Return (X, Y) of the center of cell containing provided text 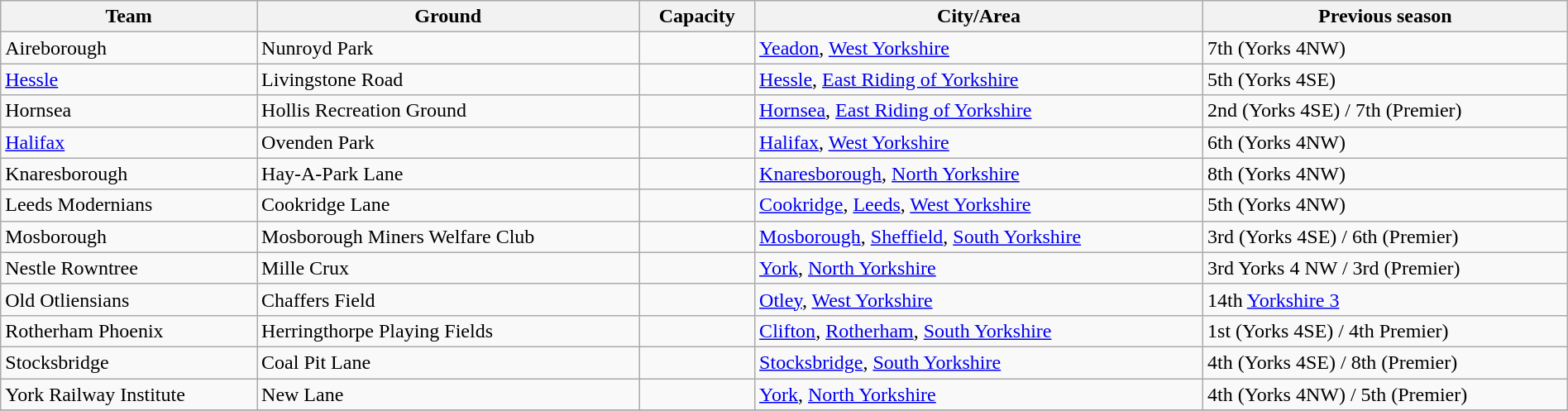
14th Yorkshire 3 (1386, 299)
Hornsea (129, 111)
4th (Yorks 4NW) / 5th (Premier) (1386, 394)
Halifax (129, 142)
Otley, West Yorkshire (979, 299)
Mille Crux (448, 268)
Rotherham Phoenix (129, 331)
Aireborough (129, 48)
1st (Yorks 4SE) / 4th Premier) (1386, 331)
7th (Yorks 4NW) (1386, 48)
4th (Yorks 4SE) / 8th (Premier) (1386, 362)
Hessle, East Riding of Yorkshire (979, 79)
Ground (448, 17)
6th (Yorks 4NW) (1386, 142)
Herringthorpe Playing Fields (448, 331)
Mosborough Miners Welfare Club (448, 237)
Old Otliensians (129, 299)
Previous season (1386, 17)
New Lane (448, 394)
Nestle Rowntree (129, 268)
Chaffers Field (448, 299)
Stocksbridge, South Yorkshire (979, 362)
Coal Pit Lane (448, 362)
8th (Yorks 4NW) (1386, 174)
Leeds Modernians (129, 205)
Hollis Recreation Ground (448, 111)
Hay-A-Park Lane (448, 174)
3rd (Yorks 4SE) / 6th (Premier) (1386, 237)
Knaresborough (129, 174)
Team (129, 17)
Ovenden Park (448, 142)
Hornsea, East Riding of Yorkshire (979, 111)
Yeadon, West Yorkshire (979, 48)
Hessle (129, 79)
Capacity (697, 17)
Mosborough (129, 237)
Cookridge Lane (448, 205)
Stocksbridge (129, 362)
Livingstone Road (448, 79)
Knaresborough, North Yorkshire (979, 174)
2nd (Yorks 4SE) / 7th (Premier) (1386, 111)
Halifax, West Yorkshire (979, 142)
York Railway Institute (129, 394)
Mosborough, Sheffield, South Yorkshire (979, 237)
5th (Yorks 4SE) (1386, 79)
3rd Yorks 4 NW / 3rd (Premier) (1386, 268)
5th (Yorks 4NW) (1386, 205)
City/Area (979, 17)
Cookridge, Leeds, West Yorkshire (979, 205)
Nunroyd Park (448, 48)
Clifton, Rotherham, South Yorkshire (979, 331)
